Find where the given text appears and provide that cell's center as [X, Y] coordinate. 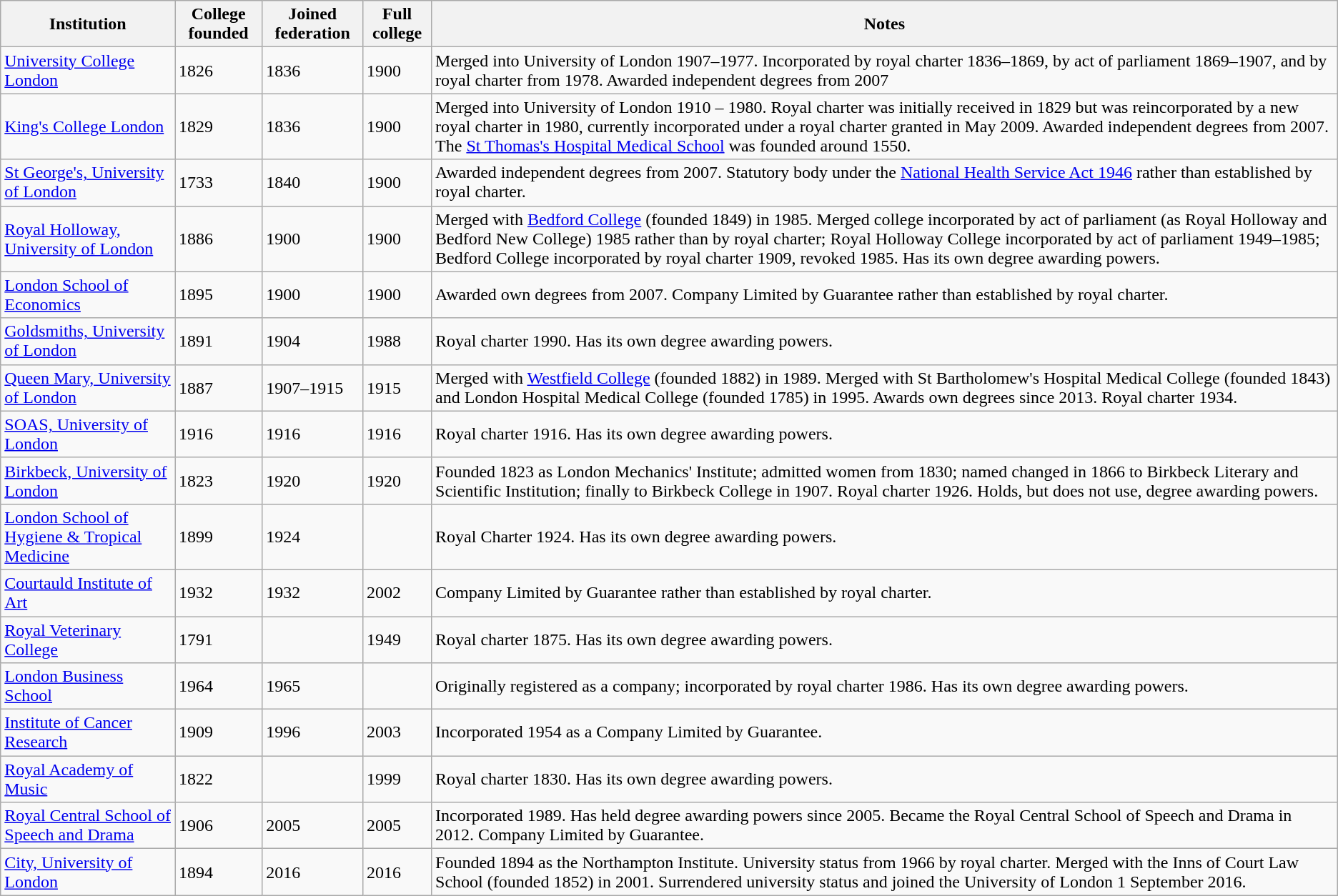
Goldsmiths, University of London [88, 342]
Royal Veterinary College [88, 639]
1887 [219, 387]
Awarded independent degrees from 2007. Statutory body under the National Health Service Act 1946 rather than established by royal charter. [885, 183]
London Business School [88, 686]
King's College London [88, 126]
Royal charter 1990. Has its own degree awarding powers. [885, 342]
1996 [313, 733]
Institution [88, 24]
Incorporated 1954 as a Company Limited by Guarantee. [885, 733]
SOAS, University of London [88, 434]
1909 [219, 733]
Royal Charter 1924. Has its own degree awarding powers. [885, 537]
Royal Holloway, University of London [88, 239]
St George's, University of London [88, 183]
1891 [219, 342]
Royal Central School of Speech and Drama [88, 826]
1907–1915 [313, 387]
1899 [219, 537]
Notes [885, 24]
1823 [219, 480]
1840 [313, 183]
London School of Economics [88, 294]
Courtauld Institute of Art [88, 593]
University College London [88, 70]
Awarded own degrees from 2007. Company Limited by Guarantee rather than established by royal charter. [885, 294]
2003 [397, 733]
Company Limited by Guarantee rather than established by royal charter. [885, 593]
London School of Hygiene & Tropical Medicine [88, 537]
1733 [219, 183]
Institute of Cancer Research [88, 733]
1895 [219, 294]
1791 [219, 639]
Royal Academy of Music [88, 779]
1906 [219, 826]
2002 [397, 593]
1988 [397, 342]
1886 [219, 239]
1822 [219, 779]
College founded [219, 24]
1924 [313, 537]
Royal charter 1916. Has its own degree awarding powers. [885, 434]
Queen Mary, University of London [88, 387]
1915 [397, 387]
Royal charter 1875. Has its own degree awarding powers. [885, 639]
1829 [219, 126]
1894 [219, 872]
1826 [219, 70]
1999 [397, 779]
City, University of London [88, 872]
Originally registered as a company; incorporated by royal charter 1986. Has its own degree awarding powers. [885, 686]
1949 [397, 639]
Joined federation [313, 24]
Full college [397, 24]
Birkbeck, University of London [88, 480]
1904 [313, 342]
1965 [313, 686]
1964 [219, 686]
Royal charter 1830. Has its own degree awarding powers. [885, 779]
